Identify which cell holds the provided text, then report its [x, y] central coordinate. 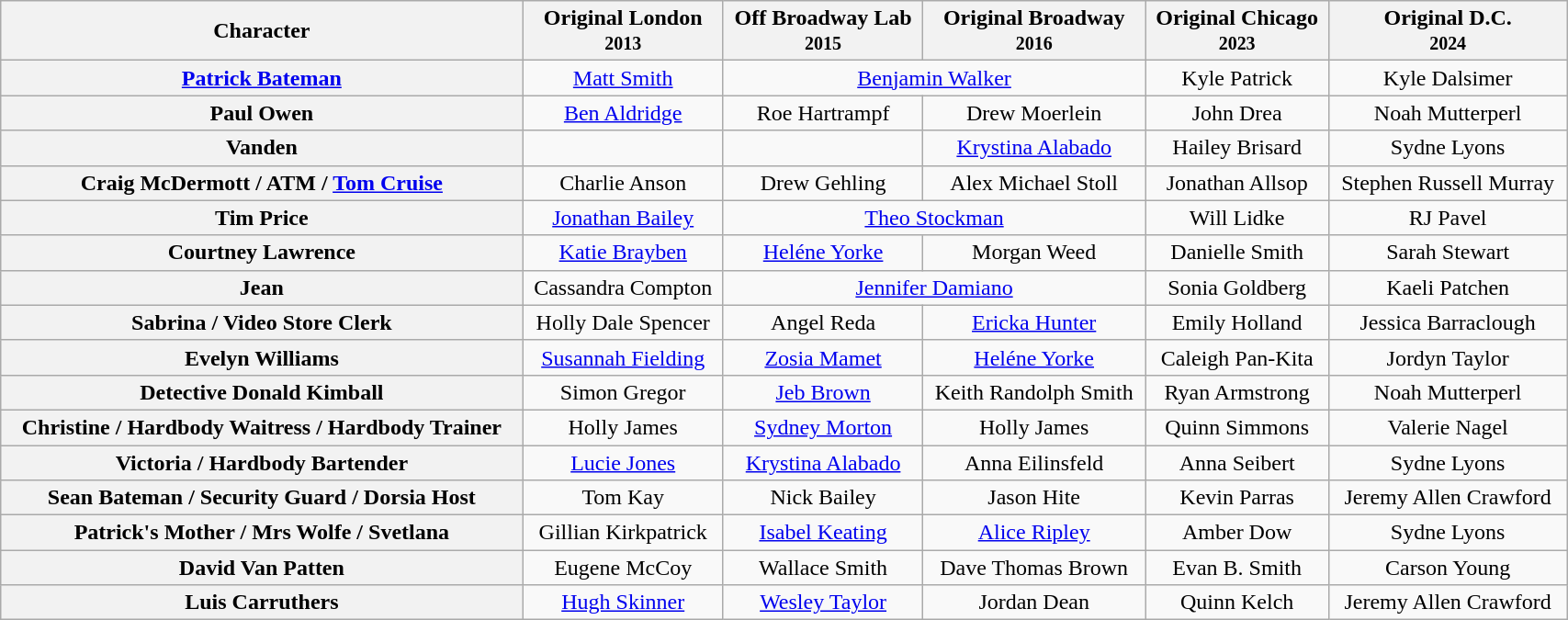
Jeb Brown [823, 392]
Tom Kay [623, 498]
Jonathan Allsop [1237, 183]
Anna Eilinsfeld [1034, 462]
Eugene McCoy [623, 568]
Anna Seibert [1237, 462]
Sydney Morton [823, 427]
Sarah Stewart [1448, 253]
Kyle Dalsimer [1448, 78]
Isabel Keating [823, 533]
Jordyn Taylor [1448, 357]
Alex Michael Stoll [1034, 183]
RJ Pavel [1448, 218]
Detective Donald Kimball [262, 392]
Keith Randolph Smith [1034, 392]
Quinn Simmons [1237, 427]
Roe Hartrampf [823, 113]
Amber Dow [1237, 533]
Craig McDermott / ATM / Tom Cruise [262, 183]
Nick Bailey [823, 498]
Stephen Russell Murray [1448, 183]
Jean [262, 287]
Jessica Barraclough [1448, 322]
Ericka Hunter [1034, 322]
Patrick Bateman [262, 78]
David Van Patten [262, 568]
Cassandra Compton [623, 287]
Charlie Anson [623, 183]
Hugh Skinner [623, 603]
Jonathan Bailey [623, 218]
Vanden [262, 148]
Susannah Fielding [623, 357]
Drew Moerlein [1034, 113]
Off Broadway Lab 2015 [823, 31]
Sean Bateman / Security Guard / Dorsia Host [262, 498]
Simon Gregor [623, 392]
Evelyn Williams [262, 357]
Original D.C. 2024 [1448, 31]
Tim Price [262, 218]
Danielle Smith [1237, 253]
Drew Gehling [823, 183]
Quinn Kelch [1237, 603]
Carson Young [1448, 568]
Matt Smith [623, 78]
Emily Holland [1237, 322]
Patrick's Mother / Mrs Wolfe / Svetlana [262, 533]
Holly Dale Spencer [623, 322]
Courtney Lawrence [262, 253]
Morgan Weed [1034, 253]
Jason Hite [1034, 498]
Original Broadway 2016 [1034, 31]
Victoria / Hardbody Bartender [262, 462]
Katie Brayben [623, 253]
Jennifer Damiano [933, 287]
Kevin Parras [1237, 498]
Kaeli Patchen [1448, 287]
Jordan Dean [1034, 603]
Wallace Smith [823, 568]
Zosia Mamet [823, 357]
Angel Reda [823, 322]
Dave Thomas Brown [1034, 568]
Original London 2013 [623, 31]
Benjamin Walker [933, 78]
Caleigh Pan-Kita [1237, 357]
Sabrina / Video Store Clerk [262, 322]
Christine / Hardbody Waitress / Hardbody Trainer [262, 427]
Original Chicago 2023 [1237, 31]
Lucie Jones [623, 462]
Evan B. Smith [1237, 568]
John Drea [1237, 113]
Alice Ripley [1034, 533]
Kyle Patrick [1237, 78]
Wesley Taylor [823, 603]
Paul Owen [262, 113]
Hailey Brisard [1237, 148]
Sonia Goldberg [1237, 287]
Gillian Kirkpatrick [623, 533]
Ben Aldridge [623, 113]
Ryan Armstrong [1237, 392]
Character [262, 31]
Theo Stockman [933, 218]
Valerie Nagel [1448, 427]
Will Lidke [1237, 218]
Luis Carruthers [262, 603]
